Return [x, y] of the center of cell containing provided text 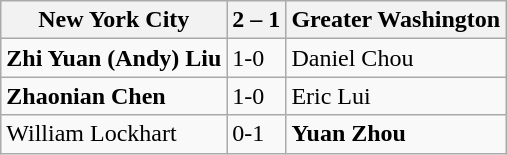
William Lockhart [114, 134]
Eric Lui [396, 96]
Yuan Zhou [396, 134]
0-1 [256, 134]
Daniel Chou [396, 58]
New York City [114, 20]
Greater Washington [396, 20]
Zhaonian Chen [114, 96]
2 – 1 [256, 20]
Zhi Yuan (Andy) Liu [114, 58]
